Search for the cell housing the specified text and yield its (X, Y) center coordinate. 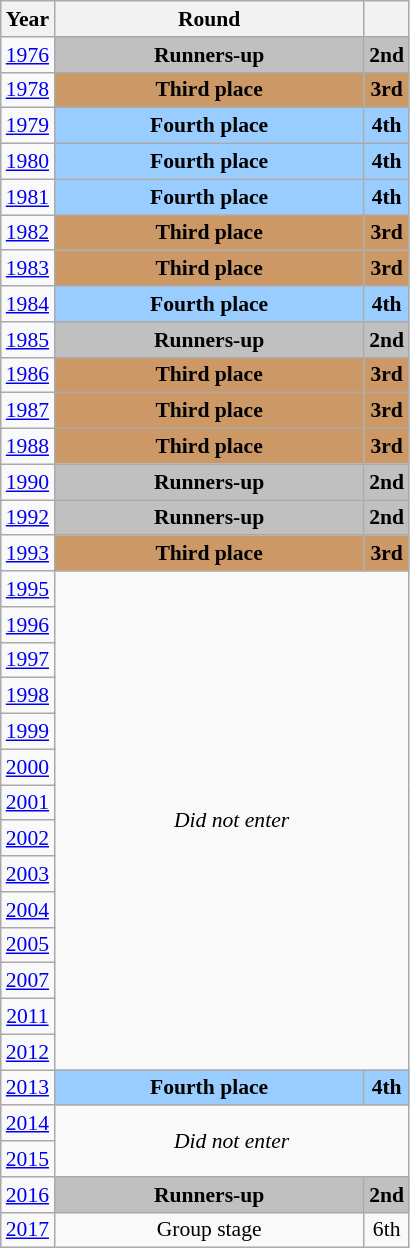
1986 (28, 375)
1993 (28, 554)
2011 (28, 1017)
2013 (28, 1088)
2017 (28, 1230)
1992 (28, 518)
1988 (28, 447)
2002 (28, 839)
1999 (28, 732)
2000 (28, 767)
1997 (28, 660)
Round (209, 19)
2012 (28, 1052)
1978 (28, 90)
2007 (28, 981)
6th (386, 1230)
1985 (28, 340)
1984 (28, 304)
2005 (28, 945)
2003 (28, 874)
2015 (28, 1159)
1976 (28, 55)
1983 (28, 269)
1998 (28, 696)
Group stage (209, 1230)
1981 (28, 197)
1980 (28, 162)
1982 (28, 233)
1995 (28, 589)
1996 (28, 625)
2004 (28, 910)
2016 (28, 1195)
Year (28, 19)
1990 (28, 482)
2001 (28, 803)
1979 (28, 126)
2014 (28, 1124)
1987 (28, 411)
